For the text-containing cell, return its midpoint in [x, y] coordinate format. 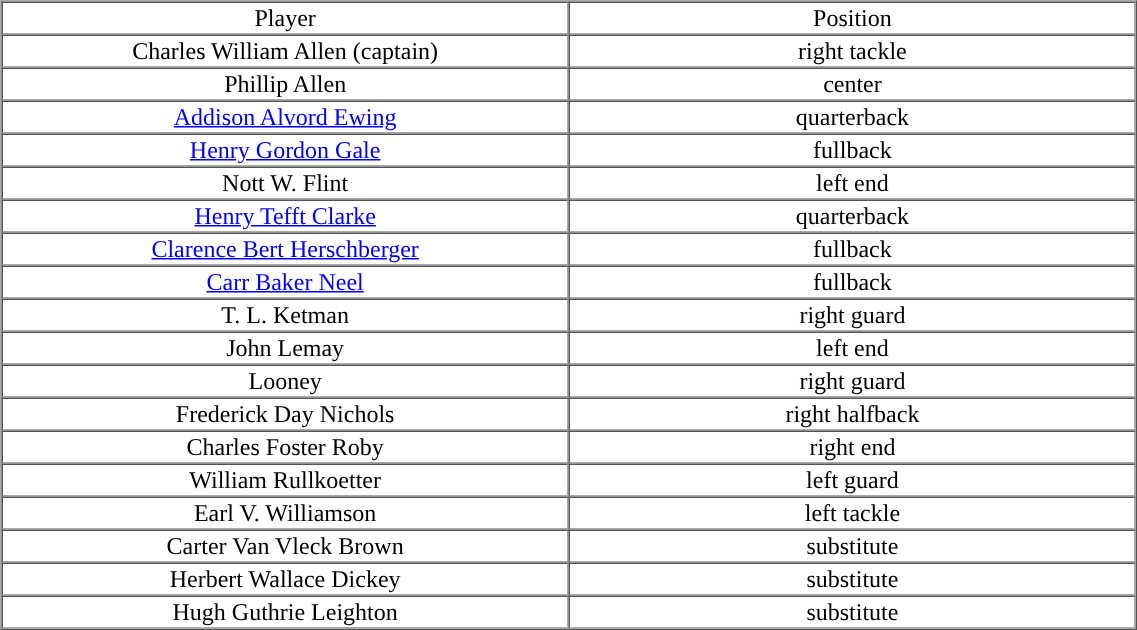
T. L. Ketman [286, 314]
left guard [852, 480]
center [852, 84]
William Rullkoetter [286, 480]
Position [852, 18]
Henry Gordon Gale [286, 150]
Frederick Day Nichols [286, 414]
Nott W. Flint [286, 182]
Addison Alvord Ewing [286, 116]
Carter Van Vleck Brown [286, 546]
Looney [286, 380]
right end [852, 446]
Hugh Guthrie Leighton [286, 612]
Charles William Allen (captain) [286, 50]
Earl V. Williamson [286, 512]
Charles Foster Roby [286, 446]
left tackle [852, 512]
right tackle [852, 50]
Carr Baker Neel [286, 282]
Clarence Bert Herschberger [286, 248]
Henry Tefft Clarke [286, 216]
Herbert Wallace Dickey [286, 578]
Player [286, 18]
right halfback [852, 414]
John Lemay [286, 348]
Phillip Allen [286, 84]
